Output the (X, Y) coordinate of the center of the cell containing the given text.  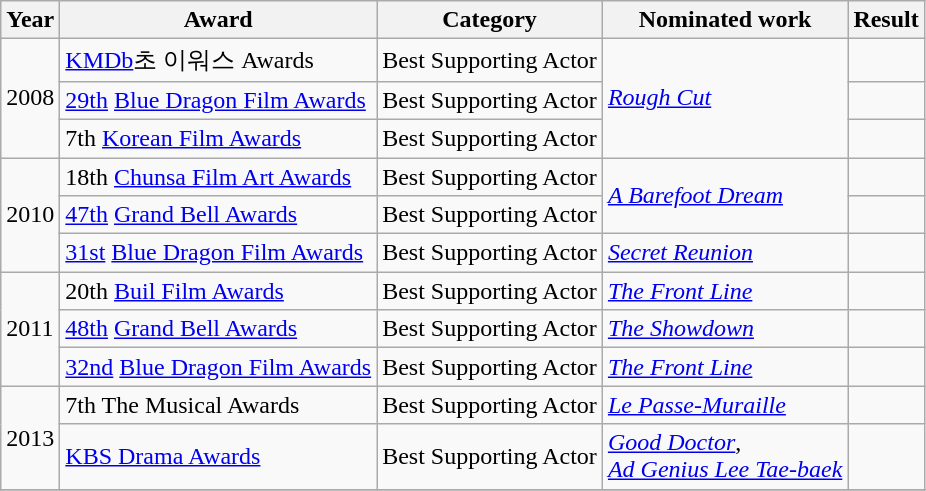
KBS Drama Awards (218, 456)
Le Passe-Muraille (724, 405)
2008 (30, 98)
32nd Blue Dragon Film Awards (218, 367)
Award (218, 20)
31st Blue Dragon Film Awards (218, 253)
29th Blue Dragon Film Awards (218, 100)
Year (30, 20)
Nominated work (724, 20)
2013 (30, 438)
2010 (30, 215)
A Barefoot Dream (724, 196)
Category (490, 20)
48th Grand Bell Awards (218, 329)
Rough Cut (724, 98)
20th Buil Film Awards (218, 291)
Result (886, 20)
7th Korean Film Awards (218, 138)
The Showdown (724, 329)
2011 (30, 329)
47th Grand Bell Awards (218, 215)
Good Doctor, Ad Genius Lee Tae-baek (724, 456)
7th The Musical Awards (218, 405)
Secret Reunion (724, 253)
18th Chunsa Film Art Awards (218, 177)
KMDb초 이워스 Awards (218, 60)
